Determine the [x, y] coordinate at the center of the cell enclosing the given text.  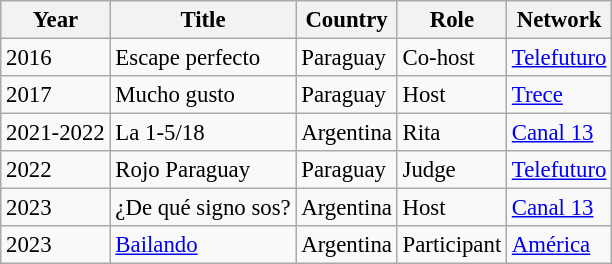
Rita [452, 133]
2021-2022 [56, 133]
Rojo Paraguay [203, 170]
Year [56, 20]
¿De qué signo sos? [203, 208]
América [560, 245]
La 1-5/18 [203, 133]
Role [452, 20]
Participant [452, 245]
2016 [56, 58]
Bailando [203, 245]
2022 [56, 170]
Title [203, 20]
Network [560, 20]
Judge [452, 170]
2017 [56, 95]
Escape perfecto [203, 58]
Co-host [452, 58]
Mucho gusto [203, 95]
Country [346, 20]
Trece [560, 95]
